Extract the (X, Y) coordinate from the center of the cell holding the provided text.  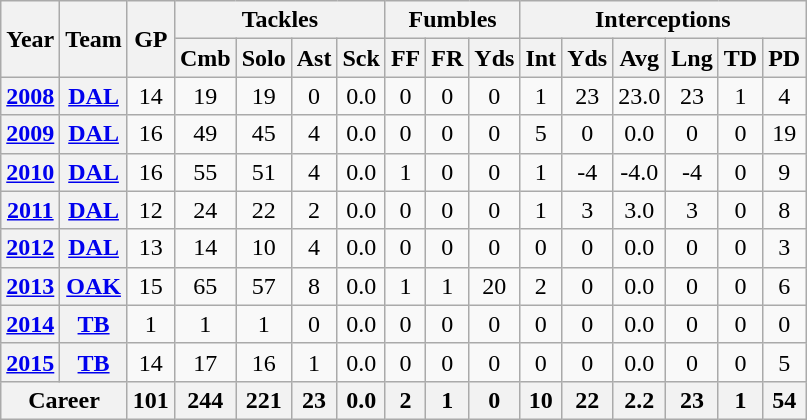
2015 (30, 362)
3.0 (640, 210)
45 (264, 134)
24 (205, 210)
2008 (30, 96)
Ast (314, 58)
Avg (640, 58)
Year (30, 39)
FF (405, 58)
17 (205, 362)
6 (784, 286)
2014 (30, 324)
2009 (30, 134)
13 (150, 248)
Sck (361, 58)
PD (784, 58)
20 (494, 286)
221 (264, 400)
49 (205, 134)
-4.0 (640, 172)
Interceptions (663, 20)
9 (784, 172)
Fumbles (452, 20)
Team (94, 39)
65 (205, 286)
57 (264, 286)
101 (150, 400)
51 (264, 172)
Lng (692, 58)
TD (740, 58)
2013 (30, 286)
Tackles (280, 20)
2010 (30, 172)
Career (64, 400)
244 (205, 400)
12 (150, 210)
Int (541, 58)
55 (205, 172)
54 (784, 400)
2011 (30, 210)
15 (150, 286)
GP (150, 39)
2.2 (640, 400)
Solo (264, 58)
OAK (94, 286)
2012 (30, 248)
Cmb (205, 58)
FR (448, 58)
23.0 (640, 96)
